For the text-containing cell, return its midpoint in (X, Y) coordinate format. 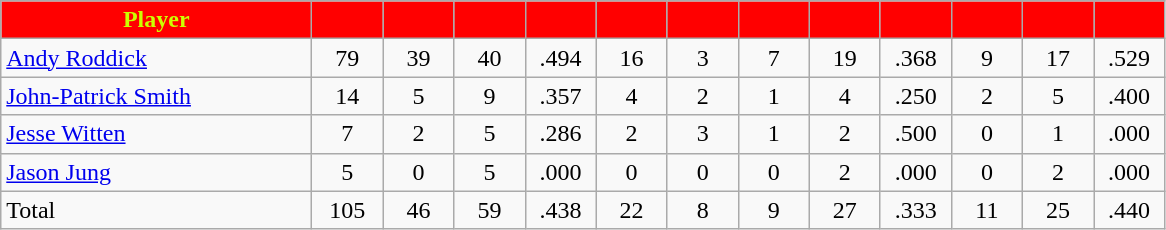
.333 (916, 210)
.400 (1130, 96)
.438 (560, 210)
.368 (916, 58)
8 (702, 210)
Player (156, 20)
40 (490, 58)
.357 (560, 96)
Total (156, 210)
.440 (1130, 210)
Jason Jung (156, 172)
59 (490, 210)
14 (348, 96)
19 (844, 58)
39 (418, 58)
105 (348, 210)
27 (844, 210)
17 (1058, 58)
46 (418, 210)
22 (632, 210)
.500 (916, 134)
25 (1058, 210)
.494 (560, 58)
16 (632, 58)
.250 (916, 96)
79 (348, 58)
.529 (1130, 58)
11 (986, 210)
Jesse Witten (156, 134)
.286 (560, 134)
John-Patrick Smith (156, 96)
Andy Roddick (156, 58)
